Return (x, y) of the center of cell containing provided text 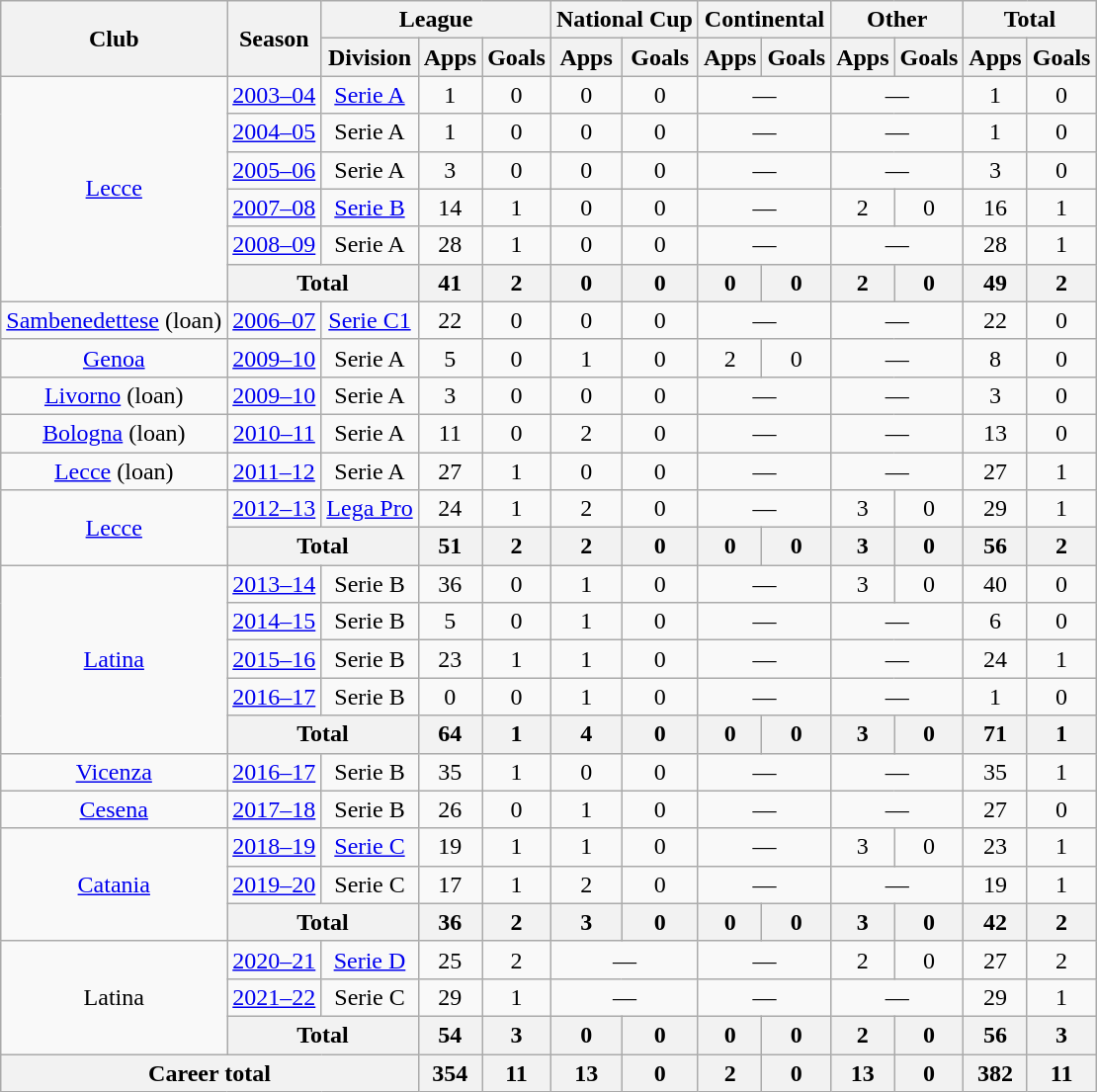
2013–14 (275, 584)
League (437, 20)
26 (450, 809)
Vicenza (115, 772)
Cesena (115, 809)
17 (450, 884)
14 (450, 208)
64 (450, 734)
2012–13 (275, 509)
2005–06 (275, 170)
Genoa (115, 358)
Sambenedettese (loan) (115, 320)
16 (995, 208)
54 (450, 1035)
Lega Pro (370, 509)
41 (450, 283)
2004–05 (275, 132)
Serie D (370, 960)
2019–20 (275, 884)
2011–12 (275, 471)
2006–07 (275, 320)
Lecce (loan) (115, 471)
Bologna (loan) (115, 433)
354 (450, 1072)
Career total (210, 1072)
8 (995, 358)
40 (995, 584)
National Cup (625, 20)
2003–04 (275, 95)
Continental (764, 20)
Division (370, 57)
2021–22 (275, 997)
Club (115, 39)
2007–08 (275, 208)
Season (275, 39)
25 (450, 960)
Other (897, 20)
2015–16 (275, 659)
2010–11 (275, 433)
2020–21 (275, 960)
6 (995, 622)
71 (995, 734)
Livorno (loan) (115, 395)
2014–15 (275, 622)
Serie C1 (370, 320)
51 (450, 546)
49 (995, 283)
Catania (115, 884)
2017–18 (275, 809)
42 (995, 922)
4 (586, 734)
2018–19 (275, 847)
2008–09 (275, 245)
382 (995, 1072)
